Return (x, y) of the center of cell containing provided text 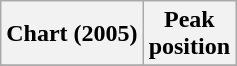
Peak position (189, 34)
Chart (2005) (72, 34)
